Return (X, Y) of the center of cell containing provided text 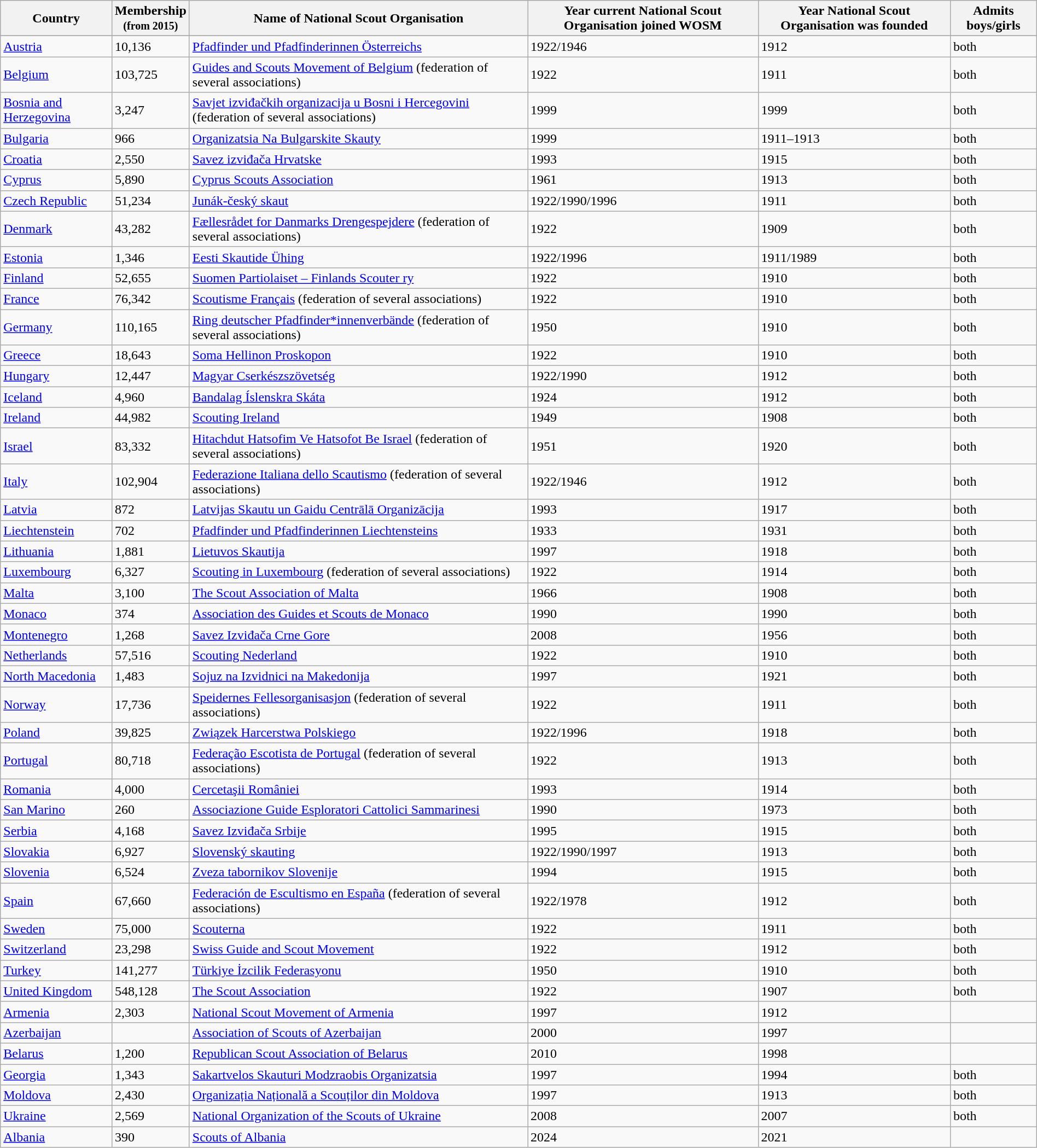
1931 (854, 531)
Ukraine (56, 1116)
44,982 (151, 418)
52,655 (151, 278)
1924 (643, 397)
Eesti Skautide Ühing (358, 257)
Türkiye İzcilik Federasyonu (358, 970)
Iceland (56, 397)
Scouts of Albania (358, 1137)
110,165 (151, 327)
Greece (56, 356)
6,524 (151, 872)
1,343 (151, 1075)
Azerbaijan (56, 1033)
Cercetaşii României (358, 789)
76,342 (151, 299)
Italy (56, 481)
Slovenský skauting (358, 852)
141,277 (151, 970)
1922/1978 (643, 900)
Savez izviđača Hrvatske (358, 159)
Soma Hellinon Proskopon (358, 356)
Lithuania (56, 551)
Suomen Partiolaiset – Finlands Scouter ry (358, 278)
Romania (56, 789)
Scouting Ireland (358, 418)
43,282 (151, 229)
United Kingdom (56, 991)
57,516 (151, 655)
2,303 (151, 1012)
1921 (854, 676)
Federazione Italiana dello Scautismo (federation of several associations) (358, 481)
The Scout Association (358, 991)
260 (151, 810)
1995 (643, 831)
1966 (643, 593)
Bosnia and Herzegovina (56, 110)
1973 (854, 810)
Związek Harcerstwa Polskiego (358, 733)
3,100 (151, 593)
Organizatsia Na Bulgarskite Skauty (358, 138)
Sakartvelos Skauturi Modzraobis Organizatsia (358, 1075)
Poland (56, 733)
Norway (56, 704)
872 (151, 510)
2,550 (151, 159)
2010 (643, 1053)
Year current National Scout Organisation joined WOSM (643, 19)
374 (151, 614)
83,332 (151, 446)
Finland (56, 278)
1,881 (151, 551)
Serbia (56, 831)
Austria (56, 46)
Savez Izviđača Srbije (358, 831)
Pfadfinder und Pfadfinderinnen Österreichs (358, 46)
Luxembourg (56, 572)
2,569 (151, 1116)
Savez Izviđača Crne Gore (358, 634)
1,268 (151, 634)
80,718 (151, 761)
1911–1913 (854, 138)
Scoutisme Français (federation of several associations) (358, 299)
Sojuz na Izvidnici na Makedonija (358, 676)
Ring deutscher Pfadfinder*innenverbände (federation of several associations) (358, 327)
National Scout Movement of Armenia (358, 1012)
Savjet izviđačkih organizacija u Bosni i Hercegovini (federation of several associations) (358, 110)
Country (56, 19)
966 (151, 138)
1,483 (151, 676)
Germany (56, 327)
Latvijas Skautu un Gaidu Centrālā Organizācija (358, 510)
Republican Scout Association of Belarus (358, 1053)
Slovakia (56, 852)
Malta (56, 593)
1917 (854, 510)
Speidernes Fellesorganisasjon (federation of several associations) (358, 704)
390 (151, 1137)
Year National Scout Organisation was founded (854, 19)
Portugal (56, 761)
National Organization of the Scouts of Ukraine (358, 1116)
Name of National Scout Organisation (358, 19)
548,128 (151, 991)
103,725 (151, 74)
1907 (854, 991)
Hungary (56, 376)
Scouting Nederland (358, 655)
17,736 (151, 704)
Hitachdut Hatsofim Ve Hatsofot Be Israel (federation of several associations) (358, 446)
Estonia (56, 257)
1920 (854, 446)
1922/1990/1996 (643, 201)
Scouting in Luxembourg (federation of several associations) (358, 572)
Admits boys/girls (993, 19)
Association des Guides et Scouts de Monaco (358, 614)
6,327 (151, 572)
702 (151, 531)
Moldova (56, 1095)
1956 (854, 634)
North Macedonia (56, 676)
Sweden (56, 929)
1,200 (151, 1053)
Associazione Guide Esploratori Cattolici Sammarinesi (358, 810)
1922/1990/1997 (643, 852)
4,168 (151, 831)
4,000 (151, 789)
Association of Scouts of Azerbaijan (358, 1033)
2000 (643, 1033)
Junák-český skaut (358, 201)
67,660 (151, 900)
Zveza tabornikov Slovenije (358, 872)
102,904 (151, 481)
1998 (854, 1053)
51,234 (151, 201)
5,890 (151, 180)
Turkey (56, 970)
75,000 (151, 929)
Lietuvos Skautija (358, 551)
Fællesrådet for Danmarks Drengespejdere (federation of several associations) (358, 229)
Croatia (56, 159)
Netherlands (56, 655)
1961 (643, 180)
1909 (854, 229)
1,346 (151, 257)
Cyprus Scouts Association (358, 180)
Albania (56, 1137)
1911/1989 (854, 257)
Belarus (56, 1053)
Armenia (56, 1012)
Slovenia (56, 872)
Federación de Escultismo en España (federation of several associations) (358, 900)
The Scout Association of Malta (358, 593)
1933 (643, 531)
23,298 (151, 949)
1949 (643, 418)
Bulgaria (56, 138)
Membership (from 2015) (151, 19)
Latvia (56, 510)
Liechtenstein (56, 531)
10,136 (151, 46)
18,643 (151, 356)
France (56, 299)
4,960 (151, 397)
39,825 (151, 733)
12,447 (151, 376)
2007 (854, 1116)
Montenegro (56, 634)
Georgia (56, 1075)
Denmark (56, 229)
1922/1990 (643, 376)
2021 (854, 1137)
3,247 (151, 110)
Israel (56, 446)
Organizația Națională a Scouților din Moldova (358, 1095)
Belgium (56, 74)
1951 (643, 446)
Cyprus (56, 180)
Bandalag Íslenskra Skáta (358, 397)
Spain (56, 900)
2,430 (151, 1095)
Scouterna (358, 929)
2024 (643, 1137)
Ireland (56, 418)
Magyar Cserkészszövetség (358, 376)
Federação Escotista de Portugal (federation of several associations) (358, 761)
San Marino (56, 810)
Swiss Guide and Scout Movement (358, 949)
Pfadfinder und Pfadfinderinnen Liechtensteins (358, 531)
Guides and Scouts Movement of Belgium (federation of several associations) (358, 74)
Czech Republic (56, 201)
Monaco (56, 614)
6,927 (151, 852)
Switzerland (56, 949)
